From the cell containing the given text, extract its center point as [x, y] coordinate. 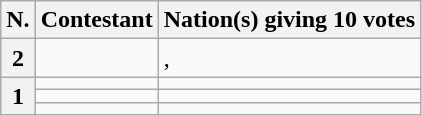
N. [18, 20]
1 [18, 96]
2 [18, 58]
Contestant [96, 20]
, [289, 58]
Nation(s) giving 10 votes [289, 20]
